Locate the cell with the specified text and output its [x, y] center coordinate. 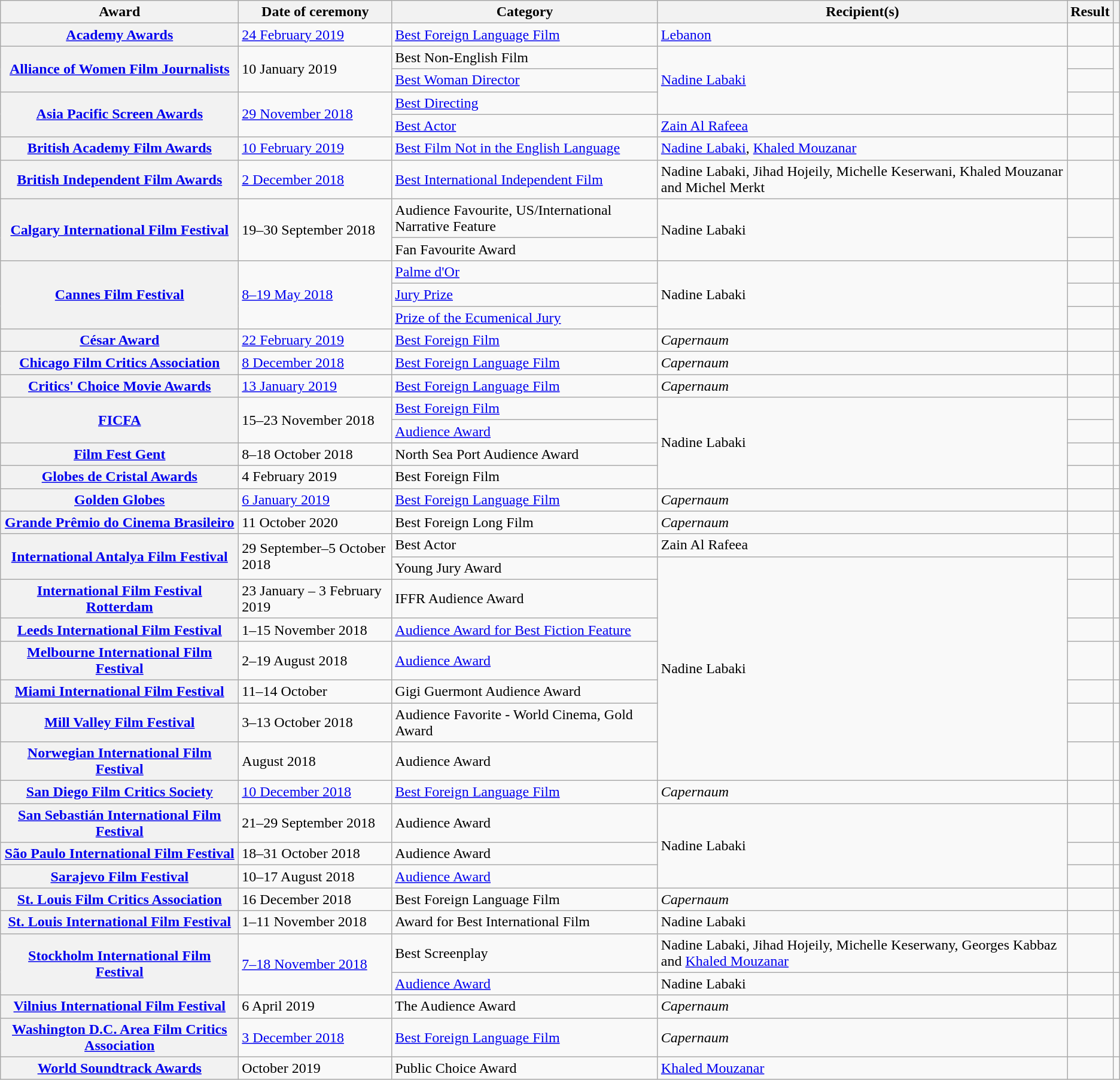
Alliance of Women Film Journalists [120, 69]
Jury Prize [525, 294]
FICFA [120, 420]
1–15 November 2018 [315, 629]
Young Jury Award [525, 568]
St. Louis International Film Festival [120, 922]
Recipient(s) [862, 12]
Washington D.C. Area Film Critics Association [120, 1038]
7–18 November 2018 [315, 965]
Sarajevo Film Festival [120, 877]
San Sebastián International Film Festival [120, 823]
Best Film Not in the English Language [525, 148]
IFFR Audience Award [525, 598]
11–14 October [315, 691]
The Audience Award [525, 1006]
Best International Independent Film [525, 180]
2–19 August 2018 [315, 661]
International Film Festival Rotterdam [120, 598]
Critics' Choice Movie Awards [120, 386]
Asia Pacific Screen Awards [120, 114]
Leeds International Film Festival [120, 629]
Globes de Cristal Awards [120, 477]
Film Fest Gent [120, 454]
10 December 2018 [315, 792]
Lebanon [862, 35]
Calgary International Film Festival [120, 230]
3–13 October 2018 [315, 722]
10 February 2019 [315, 148]
Vilnius International Film Festival [120, 1006]
Best Non-English Film [525, 57]
Grande Prêmio do Cinema Brasileiro [120, 522]
11 October 2020 [315, 522]
24 February 2019 [315, 35]
13 January 2019 [315, 386]
16 December 2018 [315, 899]
Award [120, 12]
Audience Award for Best Fiction Feature [525, 629]
Nadine Labaki, Khaled Mouzanar [862, 148]
Audience Favourite, US/International Narrative Feature [525, 218]
Audience Favorite - World Cinema, Gold Award [525, 722]
World Soundtrack Awards [120, 1068]
Best Foreign Long Film [525, 522]
10 January 2019 [315, 69]
4 February 2019 [315, 477]
Melbourne International Film Festival [120, 661]
San Diego Film Critics Society [120, 792]
29 November 2018 [315, 114]
Nadine Labaki, Jihad Hojeily, Michelle Keserwani, Khaled Mouzanar and Michel Merkt [862, 180]
Best Woman Director [525, 80]
29 September–5 October 2018 [315, 556]
October 2019 [315, 1068]
Best Screenplay [525, 953]
Public Choice Award [525, 1068]
8–19 May 2018 [315, 294]
Gigi Guermont Audience Award [525, 691]
6 January 2019 [315, 500]
Date of ceremony [315, 12]
2 December 2018 [315, 180]
Best Directing [525, 103]
Nadine Labaki, Jihad Hojeily, Michelle Keserwany, Georges Kabbaz and Khaled Mouzanar [862, 953]
Mill Valley Film Festival [120, 722]
8–18 October 2018 [315, 454]
Palme d'Or [525, 272]
Prize of the Ecumenical Jury [525, 318]
1–11 November 2018 [315, 922]
10–17 August 2018 [315, 877]
Khaled Mouzanar [862, 1068]
18–31 October 2018 [315, 854]
Golden Globes [120, 500]
São Paulo International Film Festival [120, 854]
Chicago Film Critics Association [120, 363]
North Sea Port Audience Award [525, 454]
Cannes Film Festival [120, 294]
23 January – 3 February 2019 [315, 598]
22 February 2019 [315, 340]
15–23 November 2018 [315, 420]
Fan Favourite Award [525, 249]
Norwegian International Film Festival [120, 761]
Stockholm International Film Festival [120, 965]
César Award [120, 340]
Category [525, 12]
3 December 2018 [315, 1038]
International Antalya Film Festival [120, 556]
British Independent Film Awards [120, 180]
Miami International Film Festival [120, 691]
British Academy Film Awards [120, 148]
21–29 September 2018 [315, 823]
Academy Awards [120, 35]
8 December 2018 [315, 363]
St. Louis Film Critics Association [120, 899]
6 April 2019 [315, 1006]
August 2018 [315, 761]
Result [1090, 12]
Award for Best International Film [525, 922]
19–30 September 2018 [315, 230]
